Provide the (X, Y) coordinate of the cell's center where the given text is located.  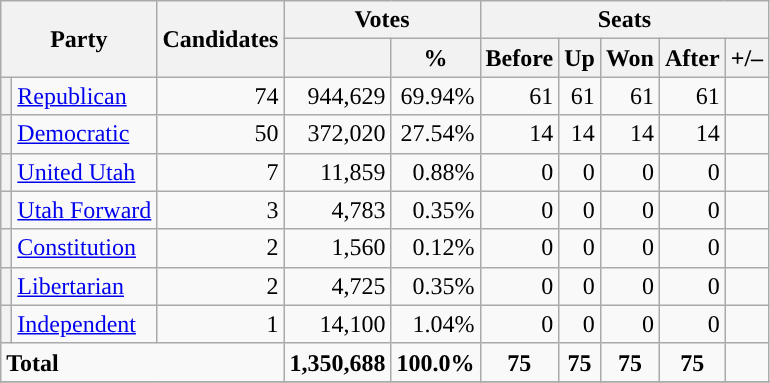
74 (220, 96)
Won (630, 58)
United Utah (84, 172)
Party (79, 39)
50 (220, 134)
100.0% (436, 362)
0.88% (436, 172)
Candidates (220, 39)
4,725 (338, 286)
Seats (624, 20)
1,350,688 (338, 362)
14,100 (338, 324)
% (436, 58)
7 (220, 172)
11,859 (338, 172)
1.04% (436, 324)
4,783 (338, 210)
3 (220, 210)
1 (220, 324)
+/– (746, 58)
Democratic (84, 134)
372,020 (338, 134)
944,629 (338, 96)
0.12% (436, 248)
Total (142, 362)
Constitution (84, 248)
1,560 (338, 248)
Up (580, 58)
After (692, 58)
Before (520, 58)
69.94% (436, 96)
Libertarian (84, 286)
Independent (84, 324)
Utah Forward (84, 210)
Republican (84, 96)
27.54% (436, 134)
Votes (382, 20)
